Return the [X, Y] coordinate for the center point of the cell that contains the specified text.  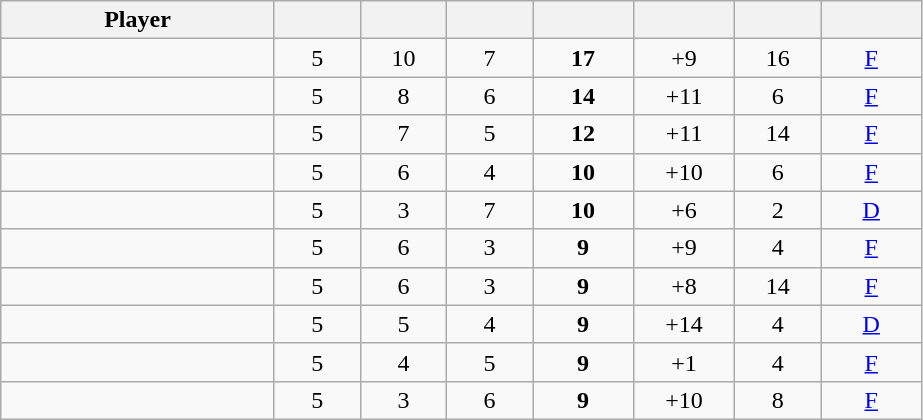
12 [582, 134]
2 [778, 210]
17 [582, 58]
Player [138, 20]
16 [778, 58]
+14 [684, 324]
+6 [684, 210]
+1 [684, 362]
+8 [684, 286]
